Provide the [x, y] coordinate of the cell's center where the given text is located.  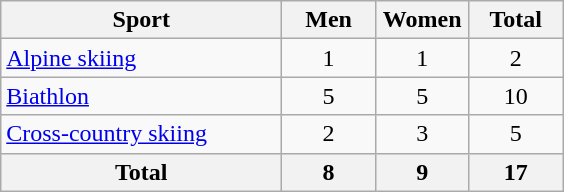
Women [422, 20]
Men [329, 20]
10 [516, 96]
Alpine skiing [142, 58]
Biathlon [142, 96]
17 [516, 172]
3 [422, 134]
8 [329, 172]
Sport [142, 20]
Cross-country skiing [142, 134]
9 [422, 172]
